Determine the [x, y] coordinate at the center of the cell enclosing the given text.  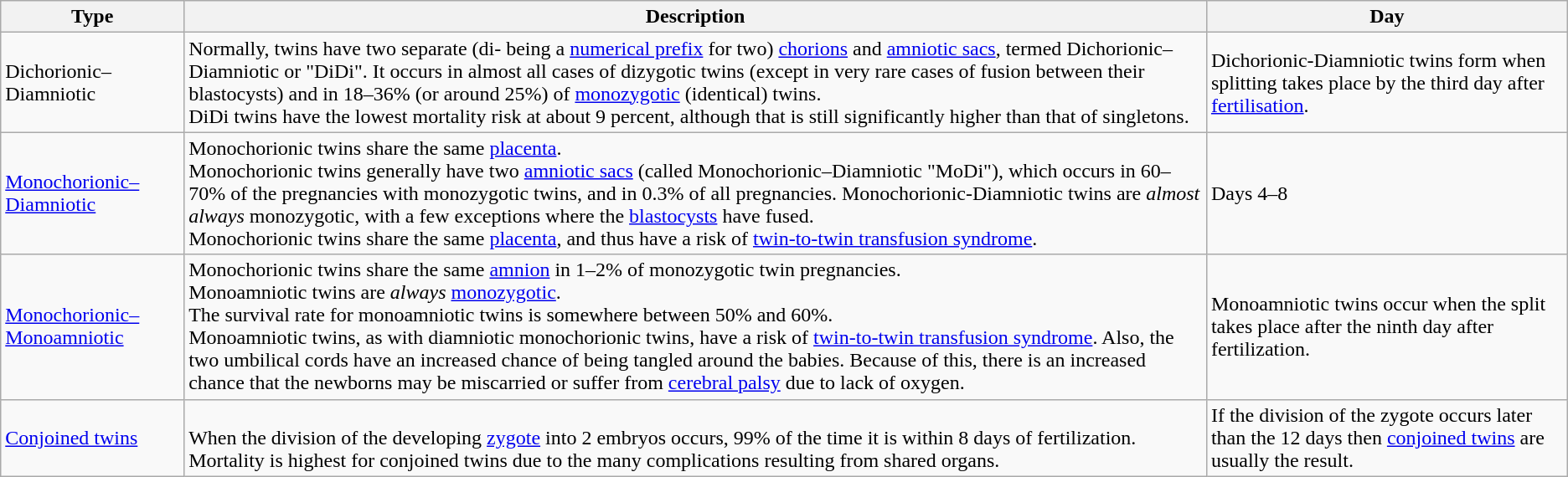
Day [1387, 17]
Monochorionic–Monoamniotic [92, 326]
If the division of the zygote occurs later than the 12 days then conjoined twins are usually the result. [1387, 438]
Conjoined twins [92, 438]
Description [695, 17]
Type [92, 17]
Monochorionic–Diamniotic [92, 193]
Dichorionic–Diamniotic [92, 82]
Monoamniotic twins occur when the split takes place after the ninth day after fertilization. [1387, 326]
Days 4–8 [1387, 193]
Dichorionic-Diamniotic twins form when splitting takes place by the third day after fertilisation. [1387, 82]
